Locate the cell with the specified text and output its [X, Y] center coordinate. 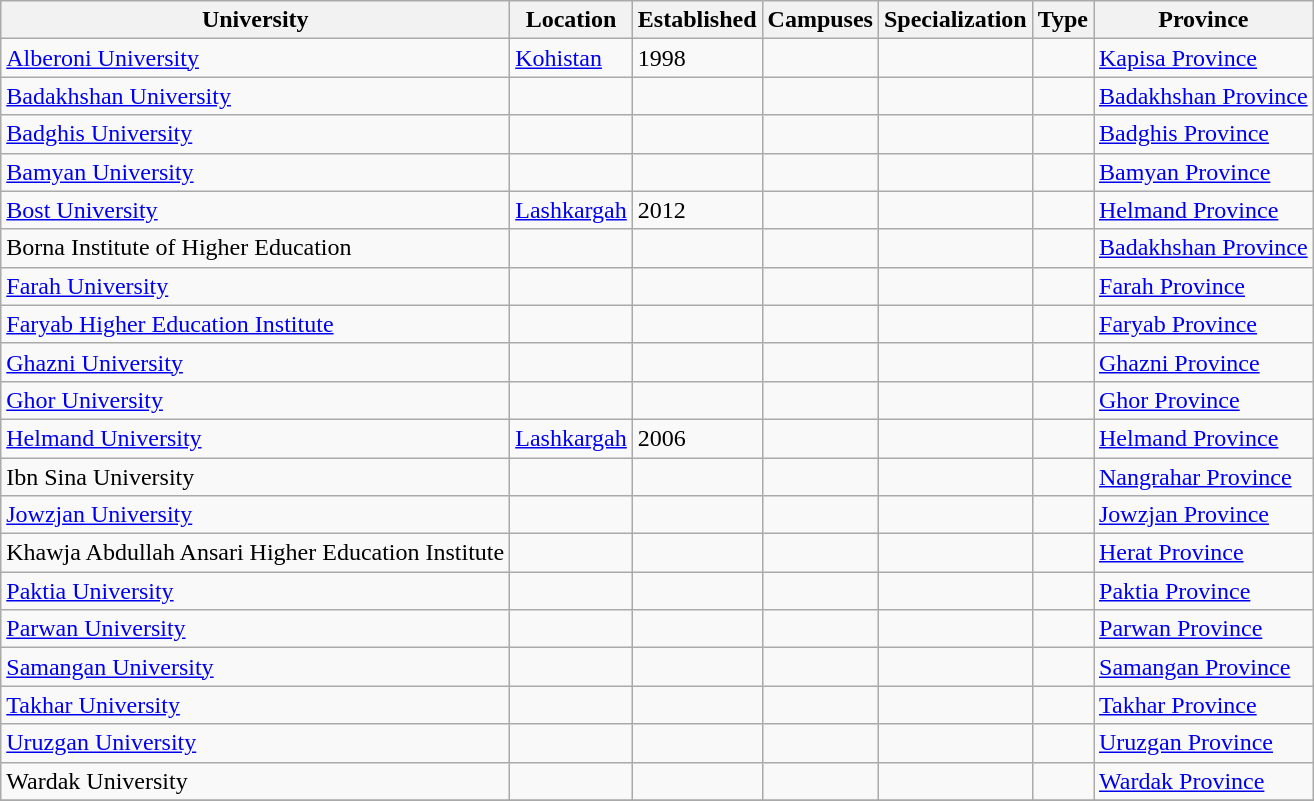
Herat Province [1204, 553]
Paktia University [256, 591]
Ghor Province [1204, 400]
Wardak Province [1204, 781]
Bamyan University [256, 172]
Uruzgan Province [1204, 743]
Borna Institute of Higher Education [256, 248]
Bost University [256, 210]
Takhar University [256, 705]
Farah University [256, 286]
2012 [697, 210]
Parwan Province [1204, 629]
Campuses [820, 20]
Ghazni Province [1204, 362]
Takhar Province [1204, 705]
Badghis University [256, 134]
Bamyan Province [1204, 172]
Location [572, 20]
Wardak University [256, 781]
Province [1204, 20]
Jowzjan Province [1204, 515]
Samangan University [256, 667]
Jowzjan University [256, 515]
Farah Province [1204, 286]
2006 [697, 438]
Badghis Province [1204, 134]
Paktia Province [1204, 591]
Nangrahar Province [1204, 477]
Specialization [955, 20]
Faryab Higher Education Institute [256, 324]
Parwan University [256, 629]
University [256, 20]
Ibn Sina University [256, 477]
Ghor University [256, 400]
Ghazni University [256, 362]
Type [1062, 20]
Khawja Abdullah Ansari Higher Education Institute [256, 553]
Uruzgan University [256, 743]
Badakhshan University [256, 96]
1998 [697, 58]
Kapisa Province [1204, 58]
Kohistan [572, 58]
Samangan Province [1204, 667]
Faryab Province [1204, 324]
Alberoni University [256, 58]
Helmand University [256, 438]
Established [697, 20]
